From the cell containing the given text, extract its center point as (x, y) coordinate. 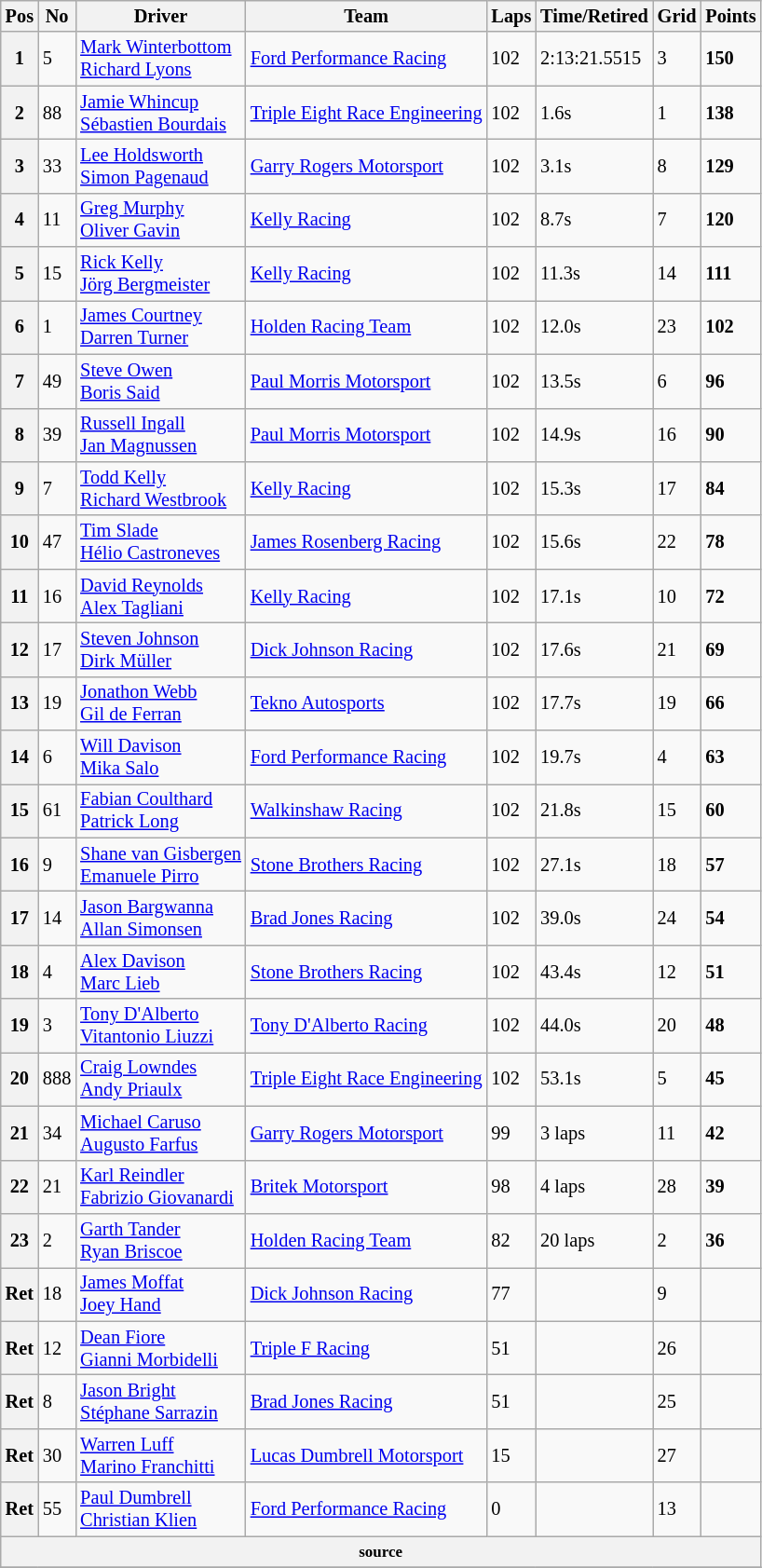
98 (510, 1187)
14.9s (594, 435)
Dean Fiore Gianni Morbidelli (160, 1348)
Jonathon Webb Gil de Ferran (160, 703)
28 (677, 1187)
72 (730, 596)
Tim Slade Hélio Castroneves (160, 542)
78 (730, 542)
88 (57, 113)
19.7s (594, 757)
96 (730, 381)
James Moffat Joey Hand (160, 1294)
57 (730, 865)
45 (730, 1079)
Driver (160, 16)
Mark Winterbottom Richard Lyons (160, 59)
Jamie Whincup Sébastien Bourdais (160, 113)
Triple F Racing (367, 1348)
Alex Davison Marc Lieb (160, 972)
36 (730, 1240)
33 (57, 166)
Steven Johnson Dirk Müller (160, 649)
Rick Kelly Jörg Bergmeister (160, 274)
0 (510, 1509)
12.0s (594, 327)
27 (677, 1455)
26 (677, 1348)
24 (677, 918)
Karl Reindler Fabrizio Giovanardi (160, 1187)
James Rosenberg Racing (367, 542)
60 (730, 811)
Tony D'Alberto Vitantonio Liuzzi (160, 1026)
888 (57, 1079)
27.1s (594, 865)
99 (510, 1133)
Tekno Autosports (367, 703)
53.1s (594, 1079)
Fabian Coulthard Patrick Long (160, 811)
2:13:21.5515 (594, 59)
150 (730, 59)
Jason Bright Stéphane Sarrazin (160, 1401)
Greg Murphy Oliver Gavin (160, 220)
111 (730, 274)
Russell Ingall Jan Magnussen (160, 435)
90 (730, 435)
25 (677, 1401)
3 laps (594, 1133)
1.6s (594, 113)
Grid (677, 16)
Paul Dumbrell Christian Klien (160, 1509)
Lee Holdsworth Simon Pagenaud (160, 166)
49 (57, 381)
4 laps (594, 1187)
129 (730, 166)
43.4s (594, 972)
No (57, 16)
Tony D'Alberto Racing (367, 1026)
source (381, 1551)
47 (57, 542)
Todd Kelly Richard Westbrook (160, 488)
Lucas Dumbrell Motorsport (367, 1455)
20 laps (594, 1240)
77 (510, 1294)
James Courtney Darren Turner (160, 327)
Walkinshaw Racing (367, 811)
69 (730, 649)
21.8s (594, 811)
3.1s (594, 166)
Time/Retired (594, 16)
13.5s (594, 381)
66 (730, 703)
Pos (20, 16)
David Reynolds Alex Tagliani (160, 596)
17.7s (594, 703)
138 (730, 113)
Team (367, 16)
34 (57, 1133)
30 (57, 1455)
17.6s (594, 649)
Britek Motorsport (367, 1187)
44.0s (594, 1026)
15.6s (594, 542)
Shane van Gisbergen Emanuele Pirro (160, 865)
8.7s (594, 220)
15.3s (594, 488)
Jason Bargwanna Allan Simonsen (160, 918)
84 (730, 488)
63 (730, 757)
11.3s (594, 274)
Warren Luff Marino Franchitti (160, 1455)
Garth Tander Ryan Briscoe (160, 1240)
Michael Caruso Augusto Farfus (160, 1133)
Will Davison Mika Salo (160, 757)
42 (730, 1133)
39.0s (594, 918)
61 (57, 811)
82 (510, 1240)
55 (57, 1509)
Laps (510, 16)
48 (730, 1026)
Points (730, 16)
17.1s (594, 596)
Craig Lowndes Andy Priaulx (160, 1079)
54 (730, 918)
120 (730, 220)
Steve Owen Boris Said (160, 381)
